For the text-containing cell, return its midpoint in (x, y) coordinate format. 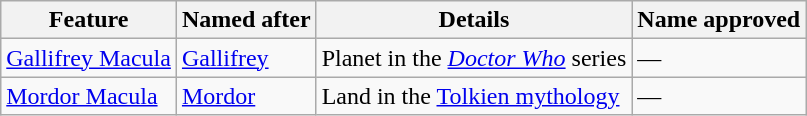
Gallifrey Macula (89, 58)
Planet in the Doctor Who series (474, 58)
Name approved (719, 20)
Details (474, 20)
Feature (89, 20)
Mordor (246, 96)
Mordor Macula (89, 96)
Named after (246, 20)
Gallifrey (246, 58)
Land in the Tolkien mythology (474, 96)
